From the cell containing the given text, extract its center point as (X, Y) coordinate. 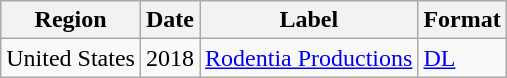
Label (309, 20)
2018 (170, 58)
Rodentia Productions (309, 58)
Date (170, 20)
DL (462, 58)
United States (71, 58)
Format (462, 20)
Region (71, 20)
